Scan for the cell matching the given text and deliver its [x, y] coordinate at center. 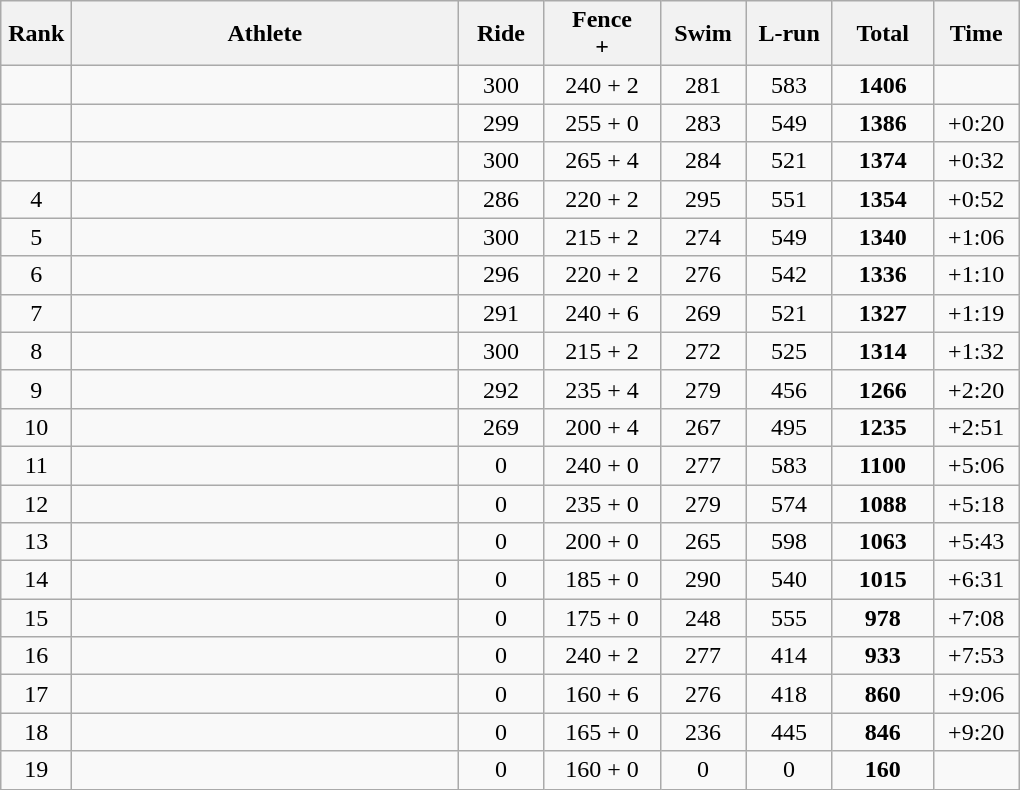
236 [703, 732]
598 [789, 542]
160 [882, 770]
274 [703, 237]
296 [501, 275]
17 [36, 694]
283 [703, 123]
284 [703, 161]
290 [703, 580]
1386 [882, 123]
542 [789, 275]
18 [36, 732]
+2:20 [976, 389]
272 [703, 351]
+5:43 [976, 542]
+5:06 [976, 465]
160 + 6 [602, 694]
860 [882, 694]
Ride [501, 34]
291 [501, 313]
574 [789, 503]
1354 [882, 199]
265 [703, 542]
265 + 4 [602, 161]
286 [501, 199]
978 [882, 618]
1327 [882, 313]
495 [789, 427]
Total [882, 34]
Fence+ [602, 34]
+1:10 [976, 275]
+9:06 [976, 694]
248 [703, 618]
+1:32 [976, 351]
846 [882, 732]
281 [703, 85]
11 [36, 465]
551 [789, 199]
1406 [882, 85]
+6:31 [976, 580]
Rank [36, 34]
1336 [882, 275]
267 [703, 427]
185 + 0 [602, 580]
+0:52 [976, 199]
240 + 0 [602, 465]
12 [36, 503]
540 [789, 580]
1063 [882, 542]
175 + 0 [602, 618]
445 [789, 732]
165 + 0 [602, 732]
7 [36, 313]
240 + 6 [602, 313]
13 [36, 542]
555 [789, 618]
295 [703, 199]
255 + 0 [602, 123]
1314 [882, 351]
15 [36, 618]
1100 [882, 465]
+7:08 [976, 618]
1266 [882, 389]
10 [36, 427]
1340 [882, 237]
299 [501, 123]
933 [882, 656]
+0:20 [976, 123]
+9:20 [976, 732]
1235 [882, 427]
1015 [882, 580]
456 [789, 389]
8 [36, 351]
+0:32 [976, 161]
292 [501, 389]
+1:06 [976, 237]
5 [36, 237]
4 [36, 199]
6 [36, 275]
+2:51 [976, 427]
9 [36, 389]
+7:53 [976, 656]
+5:18 [976, 503]
1374 [882, 161]
19 [36, 770]
+1:19 [976, 313]
235 + 4 [602, 389]
Swim [703, 34]
160 + 0 [602, 770]
414 [789, 656]
235 + 0 [602, 503]
525 [789, 351]
16 [36, 656]
200 + 4 [602, 427]
418 [789, 694]
Athlete [265, 34]
Time [976, 34]
14 [36, 580]
1088 [882, 503]
L-run [789, 34]
200 + 0 [602, 542]
